Capture the cell that displays the provided text and extract its (x, y) central coordinate. 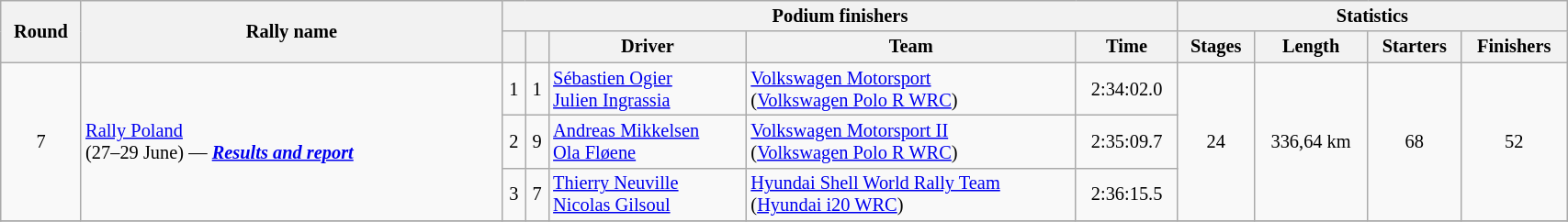
2:34:02.0 (1126, 89)
Volkswagen Motorsport II (Volkswagen Polo R WRC) (911, 141)
9 (536, 141)
336,64 km (1311, 141)
24 (1216, 141)
Thierry Neuville Nicolas Gilsoul (647, 194)
Time (1126, 47)
52 (1514, 141)
68 (1415, 141)
2:36:15.5 (1126, 194)
2:35:09.7 (1126, 141)
Hyundai Shell World Rally Team (Hyundai i20 WRC) (911, 194)
2 (514, 141)
Rally name (291, 31)
Team (911, 47)
Andreas Mikkelsen Ola Fløene (647, 141)
Rally Poland(27–29 June) — Results and report (291, 141)
Length (1311, 47)
Podium finishers (840, 16)
Starters (1415, 47)
Stages (1216, 47)
Statistics (1372, 16)
Round (40, 31)
Driver (647, 47)
Finishers (1514, 47)
3 (514, 194)
Volkswagen Motorsport (Volkswagen Polo R WRC) (911, 89)
Sébastien Ogier Julien Ingrassia (647, 89)
